Detect which cell encompasses the target text, then output its (X, Y) center coordinate. 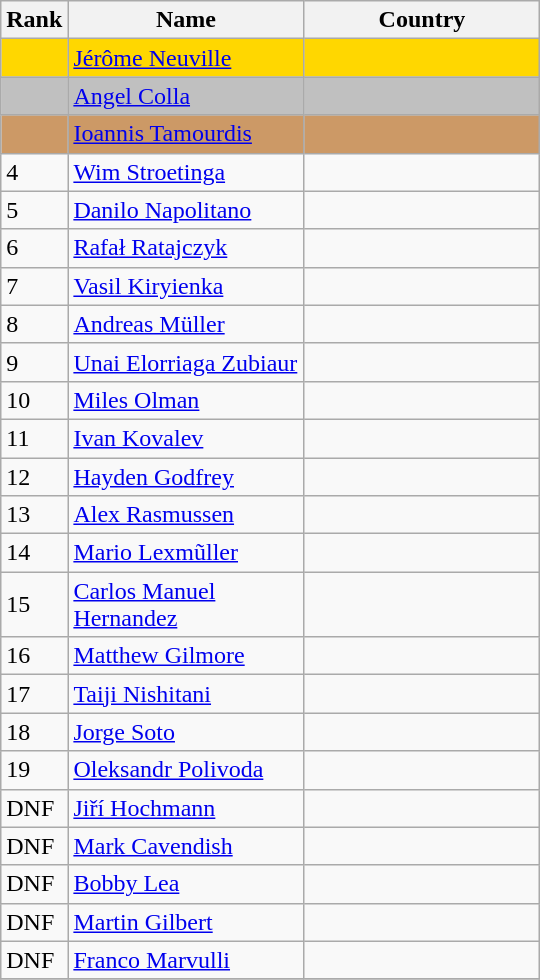
7 (34, 286)
Rafał Ratajczyk (186, 248)
8 (34, 324)
Jorge Soto (186, 732)
Unai Elorriaga Zubiaur (186, 362)
13 (34, 515)
Matthew Gilmore (186, 656)
Mario Lexmũller (186, 553)
Hayden Godfrey (186, 477)
Miles Olman (186, 400)
5 (34, 210)
10 (34, 400)
14 (34, 553)
11 (34, 438)
Jiří Hochmann (186, 808)
18 (34, 732)
Bobby Lea (186, 884)
Mark Cavendish (186, 846)
Andreas Müller (186, 324)
Franco Marvulli (186, 960)
Country (422, 20)
9 (34, 362)
Wim Stroetinga (186, 172)
19 (34, 770)
17 (34, 694)
Danilo Napolitano (186, 210)
Ioannis Tamourdis (186, 134)
Rank (34, 20)
Taiji Nishitani (186, 694)
16 (34, 656)
6 (34, 248)
Angel Colla (186, 96)
12 (34, 477)
Vasil Kiryienka (186, 286)
Carlos Manuel Hernandez (186, 604)
15 (34, 604)
Alex Rasmussen (186, 515)
Martin Gilbert (186, 922)
Oleksandr Polivoda (186, 770)
Jérôme Neuville (186, 58)
Ivan Kovalev (186, 438)
Name (186, 20)
4 (34, 172)
